Provide the [x, y] coordinate of the cell's center where the given text is located.  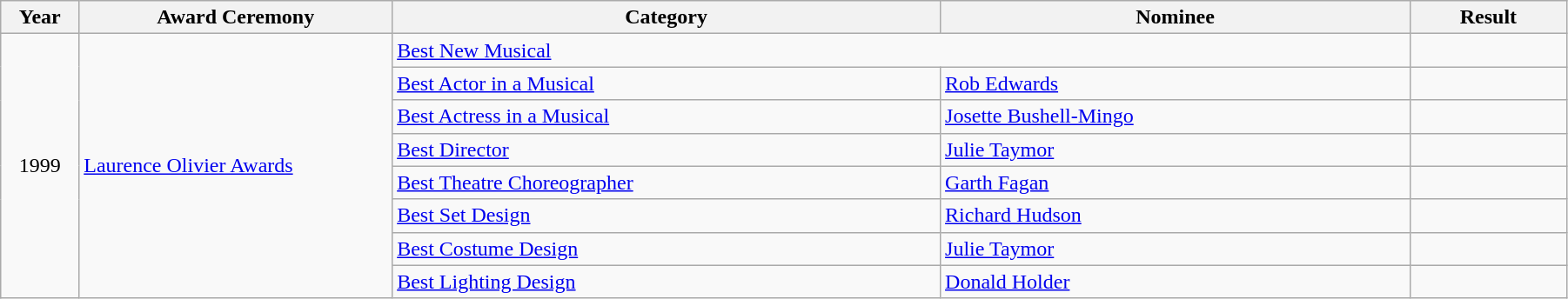
Best Actor in a Musical [667, 83]
Garth Fagan [1176, 183]
Best Director [667, 149]
1999 [40, 166]
Donald Holder [1176, 282]
Best Set Design [667, 216]
Best Lighting Design [667, 282]
Richard Hudson [1176, 216]
Best New Musical [901, 50]
Result [1488, 17]
Category [667, 17]
Award Ceremony [236, 17]
Rob Edwards [1176, 83]
Best Actress in a Musical [667, 116]
Best Theatre Choreographer [667, 183]
Laurence Olivier Awards [236, 166]
Nominee [1176, 17]
Josette Bushell-Mingo [1176, 116]
Best Costume Design [667, 249]
Year [40, 17]
